Capture the cell that displays the provided text and extract its (X, Y) central coordinate. 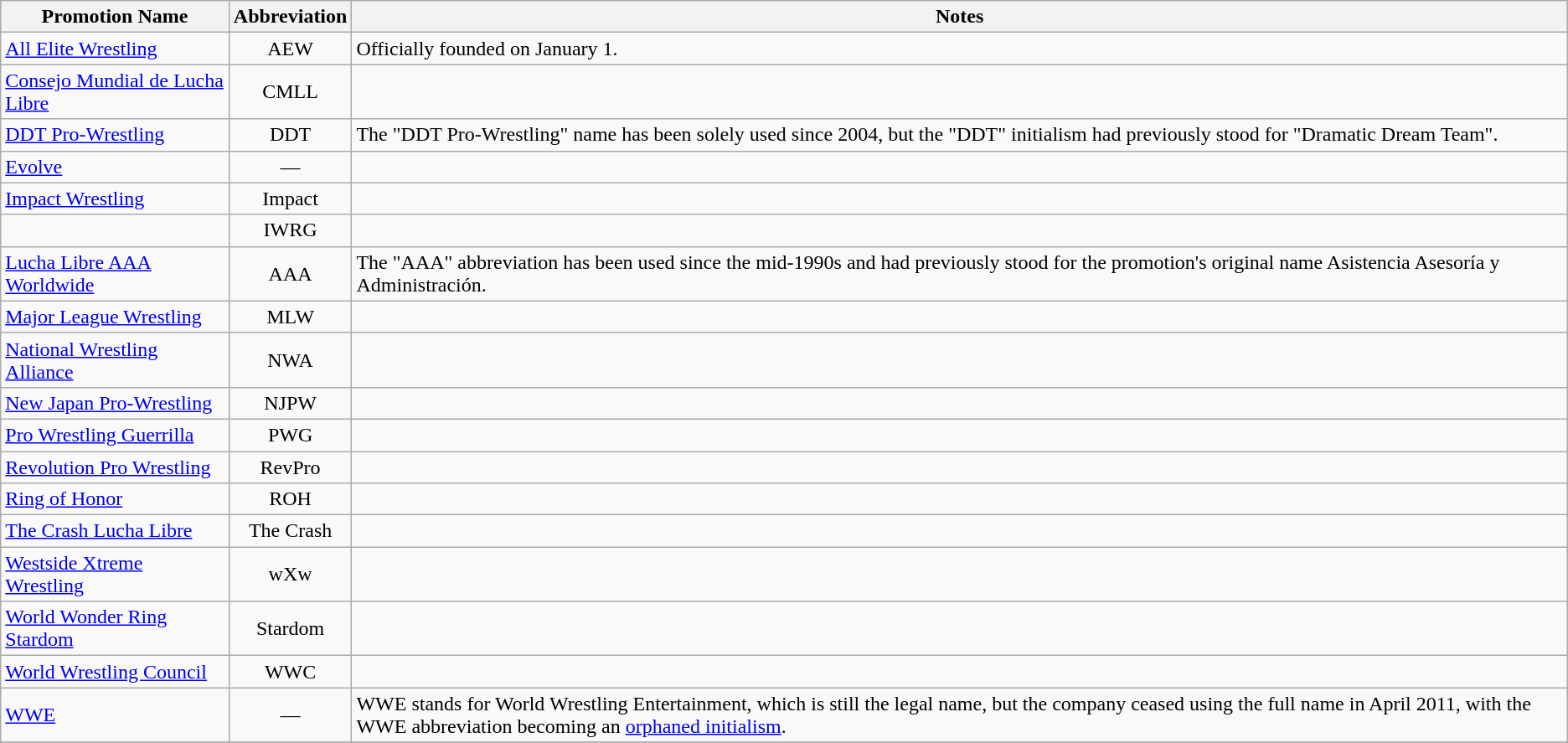
IWRG (290, 230)
NWA (290, 360)
Consejo Mundial de Lucha Libre (116, 92)
Promotion Name (116, 17)
ROH (290, 499)
WWC (290, 672)
DDT (290, 135)
DDT Pro-Wrestling (116, 135)
Officially founded on January 1. (960, 49)
WWE (116, 715)
wXw (290, 575)
New Japan Pro-Wrestling (116, 403)
Stardom (290, 628)
Ring of Honor (116, 499)
AAA (290, 273)
Notes (960, 17)
World Wrestling Council (116, 672)
Major League Wrestling (116, 317)
Evolve (116, 167)
RevPro (290, 467)
PWG (290, 435)
The "DDT Pro-Wrestling" name has been solely used since 2004, but the "DDT" initialism had previously stood for "Dramatic Dream Team". (960, 135)
Impact Wrestling (116, 199)
Impact (290, 199)
Pro Wrestling Guerrilla (116, 435)
World Wonder Ring Stardom (116, 628)
AEW (290, 49)
NJPW (290, 403)
All Elite Wrestling (116, 49)
Abbreviation (290, 17)
MLW (290, 317)
National Wrestling Alliance (116, 360)
The Crash Lucha Libre (116, 531)
CMLL (290, 92)
The Crash (290, 531)
Lucha Libre AAA Worldwide (116, 273)
Revolution Pro Wrestling (116, 467)
Westside Xtreme Wrestling (116, 575)
